Locate the cell with the specified text and output its (X, Y) center coordinate. 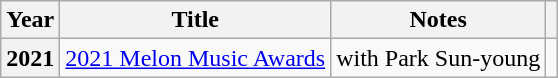
Title (196, 20)
2021 Melon Music Awards (196, 58)
2021 (30, 58)
Year (30, 20)
Notes (438, 20)
with Park Sun-young (438, 58)
